Locate the cell with the specified text and output its (x, y) center coordinate. 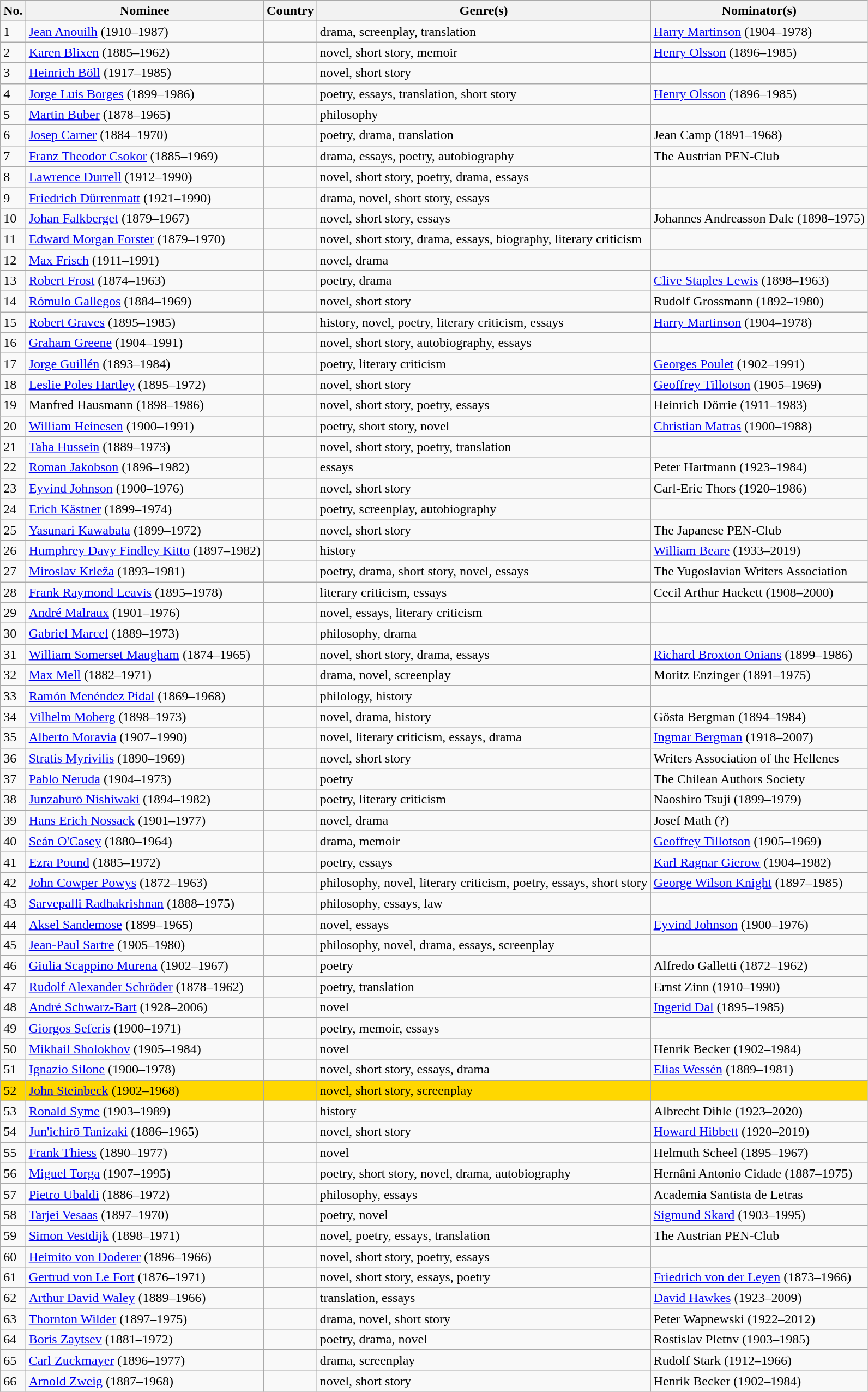
poetry, screenplay, autobiography (484, 509)
33 (13, 696)
Sarvepalli Radhakrishnan (1888–1975) (144, 903)
Erich Kästner (1899–1974) (144, 509)
Graham Greene (1904–1991) (144, 343)
Academia Santista de Letras (759, 1194)
43 (13, 903)
drama, memoir (484, 841)
Moritz Enzinger (1891–1975) (759, 675)
novel, short story, autobiography, essays (484, 343)
12 (13, 260)
Max Frisch (1911–1991) (144, 260)
13 (13, 281)
philosophy, essays, law (484, 903)
Thornton Wilder (1897–1975) (144, 1319)
drama, essays, poetry, autobiography (484, 156)
Edward Morgan Forster (1879–1970) (144, 239)
45 (13, 945)
novel, short story, drama, essays (484, 655)
21 (13, 447)
Peter Wapnewski (1922–2012) (759, 1319)
William Somerset Maugham (1874–1965) (144, 655)
Mikhail Sholokhov (1905–1984) (144, 1049)
Martin Buber (1878–1965) (144, 115)
Rostislav Pletnv (1903–1985) (759, 1340)
Aksel Sandemose (1899–1965) (144, 925)
49 (13, 1028)
Heinrich Böll (1917–1985) (144, 73)
37 (13, 779)
Robert Frost (1874–1963) (144, 281)
35 (13, 737)
58 (13, 1215)
17 (13, 364)
23 (13, 488)
29 (13, 613)
Alberto Moravia (1907–1990) (144, 737)
novel, short story, memoir (484, 52)
66 (13, 1381)
poetry, essays (484, 862)
32 (13, 675)
59 (13, 1235)
57 (13, 1194)
26 (13, 550)
5 (13, 115)
63 (13, 1319)
Manfred Hausmann (1898–1986) (144, 405)
47 (13, 987)
novel, poetry, essays, translation (484, 1235)
philosophy, novel, literary criticism, poetry, essays, short story (484, 883)
André Malraux (1901–1976) (144, 613)
9 (13, 197)
64 (13, 1340)
Howard Hibbett (1920–2019) (759, 1132)
Hans Erich Nossack (1901–1977) (144, 820)
10 (13, 218)
Frank Thiess (1890–1977) (144, 1153)
Johannes Andreasson Dale (1898–1975) (759, 218)
Roman Jakobson (1896–1982) (144, 467)
Jean Anouilh (1910–1987) (144, 32)
2 (13, 52)
William Beare (1933–2019) (759, 550)
novel, short story, essays (484, 218)
poetry, drama, translation (484, 135)
Boris Zaytsev (1881–1972) (144, 1340)
Jorge Luis Borges (1899–1986) (144, 94)
philosophy (484, 115)
poetry, drama, novel (484, 1340)
novel, essays, literary criticism (484, 613)
Franz Theodor Csokor (1885–1969) (144, 156)
11 (13, 239)
Arnold Zweig (1887–1968) (144, 1381)
David Hawkes (1923–2009) (759, 1298)
50 (13, 1049)
40 (13, 841)
54 (13, 1132)
John Steinbeck (1902–1968) (144, 1090)
61 (13, 1277)
Rudolf Alexander Schröder (1878–1962) (144, 987)
Rómulo Gallegos (1884–1969) (144, 302)
novel, essays (484, 925)
48 (13, 1007)
Jean-Paul Sartre (1905–1980) (144, 945)
Christian Matras (1900–1988) (759, 426)
Gösta Bergman (1894–1984) (759, 717)
Frank Raymond Leavis (1895–1978) (144, 592)
Vilhelm Moberg (1898–1973) (144, 717)
drama, screenplay (484, 1360)
Pietro Ubaldi (1886–1972) (144, 1194)
52 (13, 1090)
Ignazio Silone (1900–1978) (144, 1070)
Nominee (144, 11)
16 (13, 343)
24 (13, 509)
Ingerid Dal (1895–1985) (759, 1007)
Lawrence Durrell (1912–1990) (144, 177)
3 (13, 73)
Heimito von Doderer (1896–1966) (144, 1256)
27 (13, 571)
The Yugoslavian Writers Association (759, 571)
poetry, drama, short story, novel, essays (484, 571)
56 (13, 1173)
20 (13, 426)
Clive Staples Lewis (1898–1963) (759, 281)
George Wilson Knight (1897–1985) (759, 883)
poetry, short story, novel, drama, autobiography (484, 1173)
38 (13, 800)
poetry, novel (484, 1215)
19 (13, 405)
Hernâni Antonio Cidade (1887–1975) (759, 1173)
Helmuth Scheel (1895–1967) (759, 1153)
41 (13, 862)
Leslie Poles Hartley (1895–1972) (144, 385)
Josef Math (?) (759, 820)
poetry, essays, translation, short story (484, 94)
Alfredo Galletti (1872–1962) (759, 966)
Richard Broxton Onians (1899–1986) (759, 655)
31 (13, 655)
Seán O'Casey (1880–1964) (144, 841)
53 (13, 1111)
39 (13, 820)
Stratis Myrivilis (1890–1969) (144, 758)
34 (13, 717)
Ramón Menéndez Pidal (1869–1968) (144, 696)
Simon Vestdijk (1898–1971) (144, 1235)
Junzaburō Nishiwaki (1894–1982) (144, 800)
Georges Poulet (1902–1991) (759, 364)
The Chilean Authors Society (759, 779)
Carl-Eric Thors (1920–1986) (759, 488)
novel, short story, screenplay (484, 1090)
poetry, drama (484, 281)
55 (13, 1153)
Country (291, 11)
novel, short story, essays, poetry (484, 1277)
Pablo Neruda (1904–1973) (144, 779)
Peter Hartmann (1923–1984) (759, 467)
Karen Blixen (1885–1962) (144, 52)
4 (13, 94)
Gabriel Marcel (1889–1973) (144, 634)
philology, history (484, 696)
literary criticism, essays (484, 592)
Karl Ragnar Gierow (1904–1982) (759, 862)
novel, short story, essays, drama (484, 1070)
Heinrich Dörrie (1911–1983) (759, 405)
Miguel Torga (1907–1995) (144, 1173)
history, novel, poetry, literary criticism, essays (484, 322)
36 (13, 758)
Genre(s) (484, 11)
Jean Camp (1891–1968) (759, 135)
Nominator(s) (759, 11)
25 (13, 530)
Jun'ichirō Tanizaki (1886–1965) (144, 1132)
novel, short story, poetry, translation (484, 447)
Ronald Syme (1903–1989) (144, 1111)
30 (13, 634)
John Cowper Powys (1872–1963) (144, 883)
Naoshiro Tsuji (1899–1979) (759, 800)
No. (13, 11)
28 (13, 592)
Cecil Arthur Hackett (1908–2000) (759, 592)
drama, novel, screenplay (484, 675)
14 (13, 302)
André Schwarz-Bart (1928–2006) (144, 1007)
philosophy, essays (484, 1194)
Friedrich von der Leyen (1873–1966) (759, 1277)
Josep Carner (1884–1970) (144, 135)
7 (13, 156)
Elias Wessén (1889–1981) (759, 1070)
novel, literary criticism, essays, drama (484, 737)
poetry, short story, novel (484, 426)
translation, essays (484, 1298)
Writers Association of the Hellenes (759, 758)
philosophy, drama (484, 634)
1 (13, 32)
The Japanese PEN-Club (759, 530)
Ezra Pound (1885–1972) (144, 862)
8 (13, 177)
Tarjei Vesaas (1897–1970) (144, 1215)
46 (13, 966)
6 (13, 135)
44 (13, 925)
novel, drama, history (484, 717)
51 (13, 1070)
William Heinesen (1900–1991) (144, 426)
novel, short story, poetry, drama, essays (484, 177)
Giorgos Seferis (1900–1971) (144, 1028)
philosophy, novel, drama, essays, screenplay (484, 945)
drama, novel, short story (484, 1319)
62 (13, 1298)
Sigmund Skard (1903–1995) (759, 1215)
drama, novel, short story, essays (484, 197)
18 (13, 385)
Miroslav Krleža (1893–1981) (144, 571)
poetry, translation (484, 987)
Giulia Scappino Murena (1902–1967) (144, 966)
Taha Hussein (1889–1973) (144, 447)
essays (484, 467)
Jorge Guillén (1893–1984) (144, 364)
Arthur David Waley (1889–1966) (144, 1298)
Rudolf Grossmann (1892–1980) (759, 302)
Max Mell (1882–1971) (144, 675)
Friedrich Dürrenmatt (1921–1990) (144, 197)
drama, screenplay, translation (484, 32)
Humphrey Davy Findley Kitto (1897–1982) (144, 550)
65 (13, 1360)
Albrecht Dihle (1923–2020) (759, 1111)
Robert Graves (1895–1985) (144, 322)
Yasunari Kawabata (1899–1972) (144, 530)
Ingmar Bergman (1918–2007) (759, 737)
novel, short story, drama, essays, biography, literary criticism (484, 239)
Johan Falkberget (1879–1967) (144, 218)
Gertrud von Le Fort (1876–1971) (144, 1277)
Carl Zuckmayer (1896–1977) (144, 1360)
42 (13, 883)
22 (13, 467)
60 (13, 1256)
Ernst Zinn (1910–1990) (759, 987)
15 (13, 322)
poetry, memoir, essays (484, 1028)
Rudolf Stark (1912–1966) (759, 1360)
